Detect which cell encompasses the target text, then output its [x, y] center coordinate. 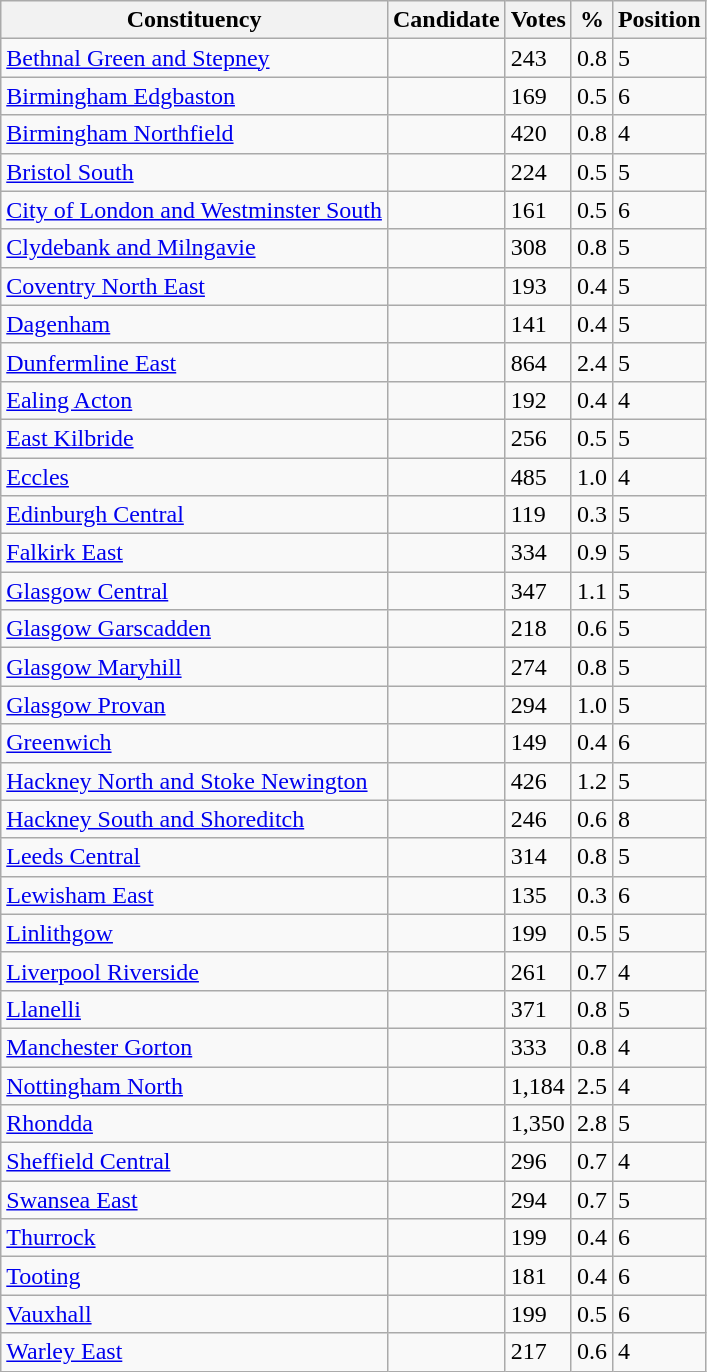
Thurrock [194, 1238]
217 [538, 1352]
141 [538, 324]
256 [538, 438]
Edinburgh Central [194, 515]
Falkirk East [194, 553]
420 [538, 134]
161 [538, 210]
181 [538, 1276]
371 [538, 1009]
224 [538, 172]
Sheffield Central [194, 1162]
192 [538, 400]
Glasgow Maryhill [194, 667]
Linlithgow [194, 933]
Dagenham [194, 324]
261 [538, 971]
Liverpool Riverside [194, 971]
Birmingham Northfield [194, 134]
2.8 [592, 1124]
426 [538, 781]
Hackney South and Shoreditch [194, 819]
8 [659, 819]
Position [659, 20]
347 [538, 591]
Swansea East [194, 1200]
2.5 [592, 1085]
0.9 [592, 553]
Nottingham North [194, 1085]
864 [538, 362]
Glasgow Provan [194, 705]
City of London and Westminster South [194, 210]
1,350 [538, 1124]
Dunfermline East [194, 362]
Greenwich [194, 743]
Bristol South [194, 172]
274 [538, 667]
296 [538, 1162]
East Kilbride [194, 438]
Votes [538, 20]
Glasgow Central [194, 591]
Warley East [194, 1352]
246 [538, 819]
334 [538, 553]
Llanelli [194, 1009]
Tooting [194, 1276]
243 [538, 58]
Candidate [446, 20]
Constituency [194, 20]
1.2 [592, 781]
Coventry North East [194, 286]
169 [538, 96]
308 [538, 248]
Eccles [194, 477]
Hackney North and Stoke Newington [194, 781]
1,184 [538, 1085]
135 [538, 895]
Clydebank and Milngavie [194, 248]
% [592, 20]
Birmingham Edgbaston [194, 96]
Vauxhall [194, 1314]
314 [538, 857]
Ealing Acton [194, 400]
Glasgow Garscadden [194, 629]
2.4 [592, 362]
Lewisham East [194, 895]
193 [538, 286]
Leeds Central [194, 857]
1.1 [592, 591]
119 [538, 515]
Rhondda [194, 1124]
333 [538, 1047]
485 [538, 477]
Bethnal Green and Stepney [194, 58]
218 [538, 629]
149 [538, 743]
Manchester Gorton [194, 1047]
